Extract the [x, y] coordinate from the center of the cell holding the provided text.  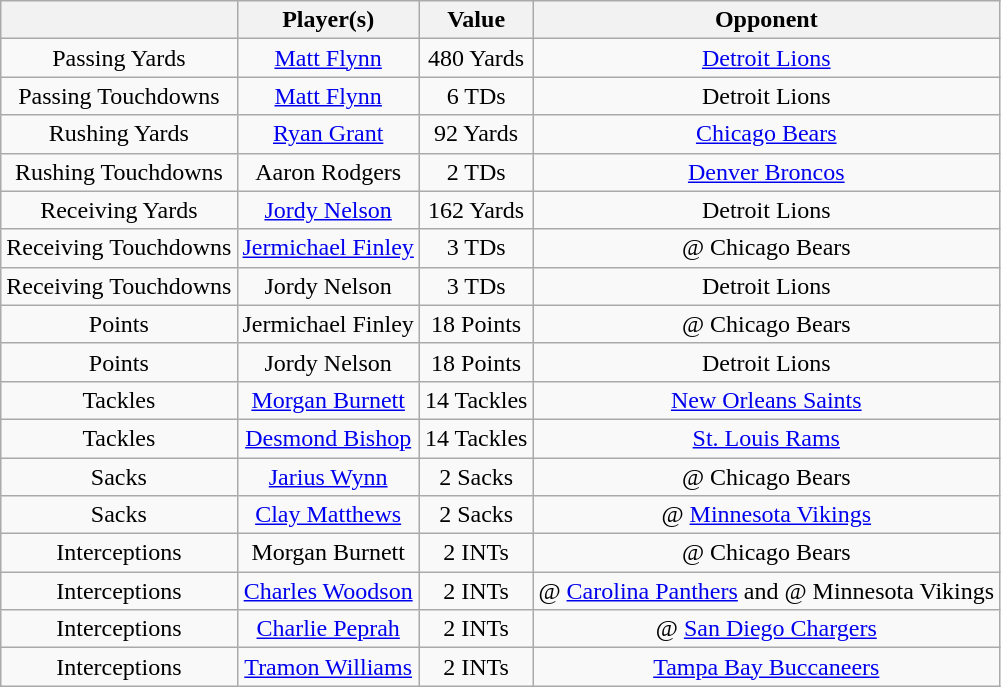
2 TDs [476, 172]
Clay Matthews [328, 515]
Opponent [766, 20]
Passing Yards [119, 58]
St. Louis Rams [766, 438]
Jarius Wynn [328, 477]
Value [476, 20]
Ryan Grant [328, 134]
Chicago Bears [766, 134]
Receiving Yards [119, 210]
Aaron Rodgers [328, 172]
Desmond Bishop [328, 438]
Tramon Williams [328, 667]
Charles Woodson [328, 591]
Charlie Peprah [328, 629]
162 Yards [476, 210]
Tampa Bay Buccaneers [766, 667]
Denver Broncos [766, 172]
480 Yards [476, 58]
@ Carolina Panthers and @ Minnesota Vikings [766, 591]
6 TDs [476, 96]
@ San Diego Chargers [766, 629]
92 Yards [476, 134]
@ Minnesota Vikings [766, 515]
Rushing Yards [119, 134]
Passing Touchdowns [119, 96]
New Orleans Saints [766, 400]
Rushing Touchdowns [119, 172]
Player(s) [328, 20]
